Return the [X, Y] coordinate for the center point of the cell that contains the specified text.  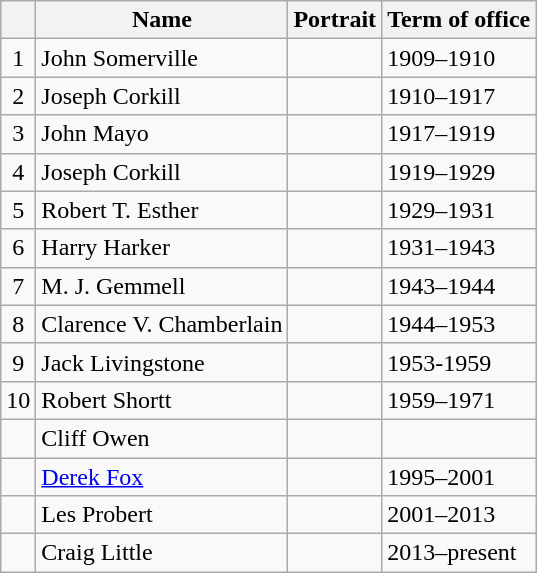
Robert Shortt [162, 400]
1959–1971 [459, 400]
2001–2013 [459, 515]
Clarence V. Chamberlain [162, 324]
7 [18, 286]
Robert T. Esther [162, 210]
1943–1944 [459, 286]
Derek Fox [162, 477]
2013–present [459, 553]
4 [18, 172]
1929–1931 [459, 210]
10 [18, 400]
Craig Little [162, 553]
1944–1953 [459, 324]
8 [18, 324]
1919–1929 [459, 172]
Name [162, 20]
1931–1943 [459, 248]
1 [18, 58]
9 [18, 362]
1909–1910 [459, 58]
2 [18, 96]
6 [18, 248]
1917–1919 [459, 134]
Harry Harker [162, 248]
1910–1917 [459, 96]
1953-1959 [459, 362]
Term of office [459, 20]
5 [18, 210]
1995–2001 [459, 477]
Les Probert [162, 515]
3 [18, 134]
Jack Livingstone [162, 362]
Portrait [335, 20]
Cliff Owen [162, 438]
M. J. Gemmell [162, 286]
John Mayo [162, 134]
John Somerville [162, 58]
